Search for the cell housing the specified text and yield its [x, y] center coordinate. 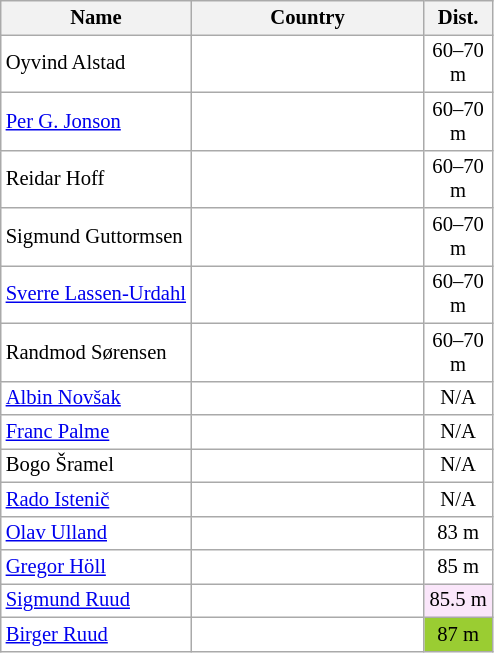
Bogo Šramel [96, 465]
Sverre Lassen-Urdahl [96, 294]
Country [308, 17]
Rado Istenič [96, 499]
Randmod Sørensen [96, 352]
Albin Novšak [96, 398]
Olav Ulland [96, 533]
Birger Ruud [96, 634]
Franc Palme [96, 431]
Oyvind Alstad [96, 63]
Reidar Hoff [96, 179]
Per G. Jonson [96, 121]
85.5 m [458, 600]
Name [96, 17]
83 m [458, 533]
Sigmund Ruud [96, 600]
Sigmund Guttormsen [96, 237]
Dist. [458, 17]
Gregor Höll [96, 567]
85 m [458, 567]
87 m [458, 634]
